Extract the (X, Y) coordinate from the center of the cell holding the provided text.  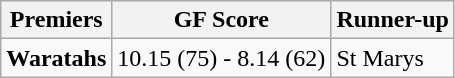
Waratahs (56, 58)
Premiers (56, 20)
St Marys (393, 58)
10.15 (75) - 8.14 (62) (222, 58)
Runner-up (393, 20)
GF Score (222, 20)
